Determine the (x, y) coordinate at the center of the cell enclosing the given text.  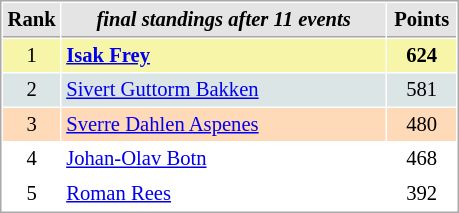
2 (32, 90)
392 (422, 194)
468 (422, 158)
Isak Frey (224, 56)
Sverre Dahlen Aspenes (224, 124)
Points (422, 20)
581 (422, 90)
Roman Rees (224, 194)
624 (422, 56)
Rank (32, 20)
480 (422, 124)
4 (32, 158)
3 (32, 124)
final standings after 11 events (224, 20)
Sivert Guttorm Bakken (224, 90)
Johan-Olav Botn (224, 158)
1 (32, 56)
5 (32, 194)
